For the text-containing cell, return its midpoint in [X, Y] coordinate format. 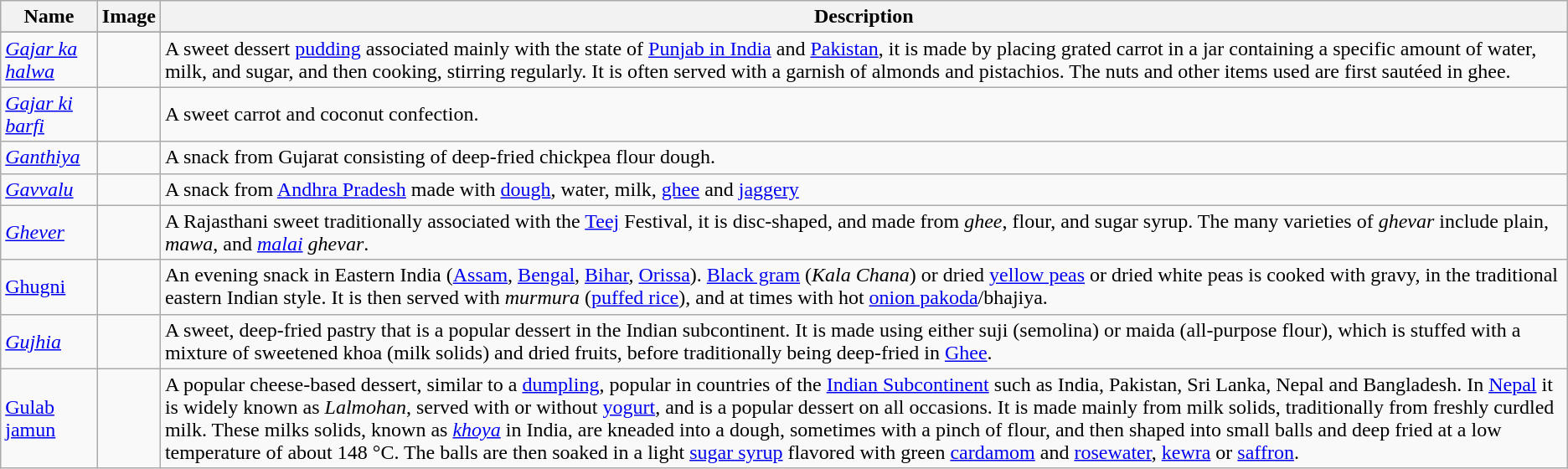
Name [49, 17]
Image [129, 17]
Gulab jamun [49, 419]
Gajar ka halwa [49, 60]
Ghugni [49, 286]
Gajar ki barfi [49, 114]
Description [864, 17]
A snack from Gujarat consisting of deep-fried chickpea flour dough. [864, 157]
A sweet carrot and coconut confection. [864, 114]
Gujhia [49, 342]
Gavvalu [49, 189]
A snack from Andhra Pradesh made with dough, water, milk, ghee and jaggery [864, 189]
Ganthiya [49, 157]
Ghever [49, 233]
